Scan for the cell matching the given text and deliver its [X, Y] coordinate at center. 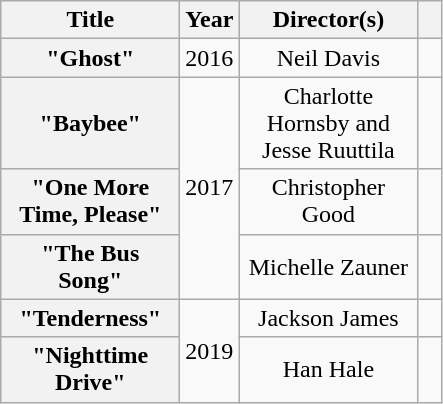
2017 [210, 188]
Title [90, 20]
Christopher Good [328, 202]
Charlotte Hornsby and Jesse Ruuttila [328, 123]
Director(s) [328, 20]
2016 [210, 58]
"Baybee" [90, 123]
Han Hale [328, 370]
2019 [210, 350]
"One More Time, Please" [90, 202]
"Nighttime Drive" [90, 370]
"The Bus Song" [90, 266]
"Ghost" [90, 58]
Neil Davis [328, 58]
Michelle Zauner [328, 266]
"Tenderness" [90, 318]
Jackson James [328, 318]
Year [210, 20]
